Capture the cell that displays the provided text and extract its [x, y] central coordinate. 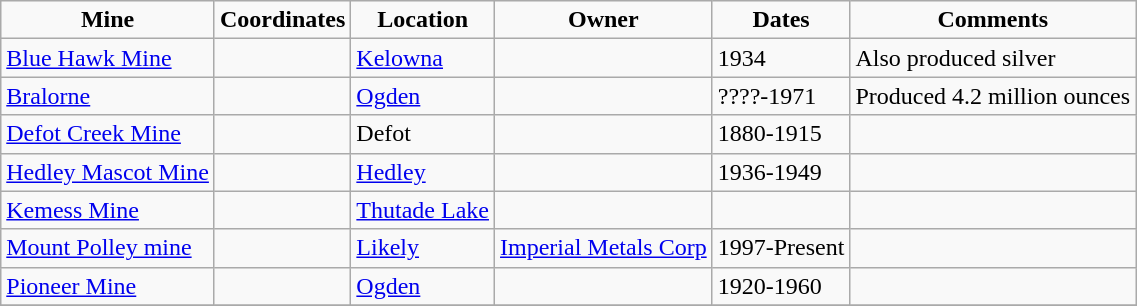
Kemess Mine [108, 210]
????-1971 [781, 96]
Dates [781, 20]
Produced 4.2 million ounces [993, 96]
Owner [604, 20]
Mine [108, 20]
Mount Polley mine [108, 248]
Hedley [423, 172]
Defot [423, 134]
Bralorne [108, 96]
1934 [781, 58]
Defot Creek Mine [108, 134]
Likely [423, 248]
1936-1949 [781, 172]
Hedley Mascot Mine [108, 172]
Kelowna [423, 58]
Pioneer Mine [108, 286]
Thutade Lake [423, 210]
Comments [993, 20]
Location [423, 20]
Also produced silver [993, 58]
Imperial Metals Corp [604, 248]
1920-1960 [781, 286]
Coordinates [282, 20]
Blue Hawk Mine [108, 58]
1997-Present [781, 248]
1880-1915 [781, 134]
